For the text-containing cell, return its midpoint in [x, y] coordinate format. 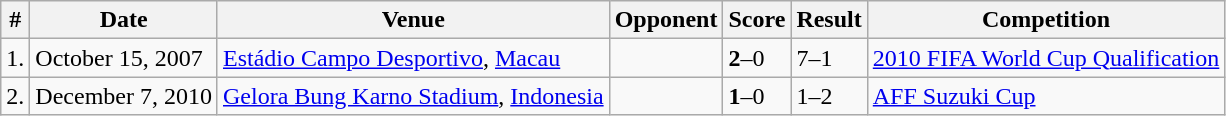
7–1 [829, 58]
# [16, 20]
Venue [413, 20]
Opponent [666, 20]
2. [16, 96]
Competition [1046, 20]
Estádio Campo Desportivo, Macau [413, 58]
December 7, 2010 [124, 96]
1–0 [757, 96]
AFF Suzuki Cup [1046, 96]
Result [829, 20]
2010 FIFA World Cup Qualification [1046, 58]
2–0 [757, 58]
Date [124, 20]
1. [16, 58]
1–2 [829, 96]
Score [757, 20]
Gelora Bung Karno Stadium, Indonesia [413, 96]
October 15, 2007 [124, 58]
